Capture the cell that displays the provided text and extract its (X, Y) central coordinate. 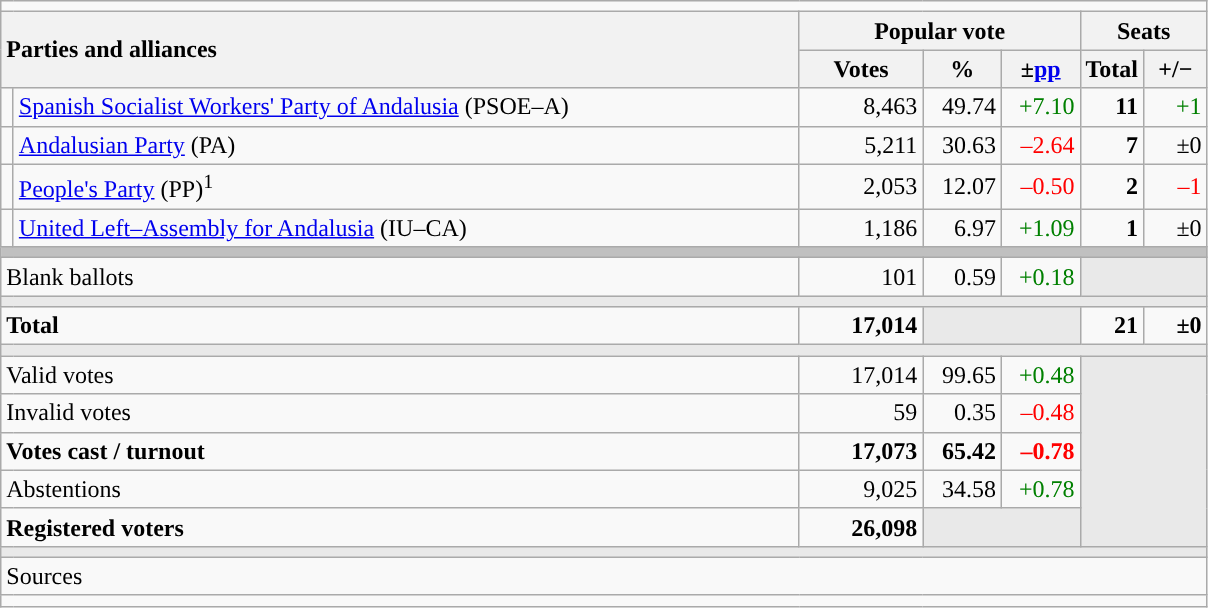
Votes (861, 69)
–0.78 (1040, 451)
2,053 (861, 186)
–0.50 (1040, 186)
1,186 (861, 228)
12.07 (962, 186)
21 (1112, 326)
Blank ballots (400, 277)
United Left–Assembly for Andalusia (IU–CA) (406, 228)
49.74 (962, 107)
+7.10 (1040, 107)
0.59 (962, 277)
6.97 (962, 228)
9,025 (861, 489)
Valid votes (400, 375)
5,211 (861, 145)
–0.48 (1040, 413)
±pp (1040, 69)
Sources (604, 576)
8,463 (861, 107)
34.58 (962, 489)
Invalid votes (400, 413)
+0.18 (1040, 277)
Abstentions (400, 489)
Andalusian Party (PA) (406, 145)
1 (1112, 228)
–1 (1176, 186)
+/− (1176, 69)
11 (1112, 107)
% (962, 69)
7 (1112, 145)
Seats (1144, 31)
People's Party (PP)1 (406, 186)
Spanish Socialist Workers' Party of Andalusia (PSOE–A) (406, 107)
+0.78 (1040, 489)
99.65 (962, 375)
59 (861, 413)
17,073 (861, 451)
30.63 (962, 145)
+1.09 (1040, 228)
0.35 (962, 413)
Votes cast / turnout (400, 451)
65.42 (962, 451)
Popular vote (940, 31)
2 (1112, 186)
+1 (1176, 107)
Registered voters (400, 527)
26,098 (861, 527)
–2.64 (1040, 145)
+0.48 (1040, 375)
101 (861, 277)
Parties and alliances (400, 50)
